Extract the (x, y) coordinate from the center of the cell holding the provided text.  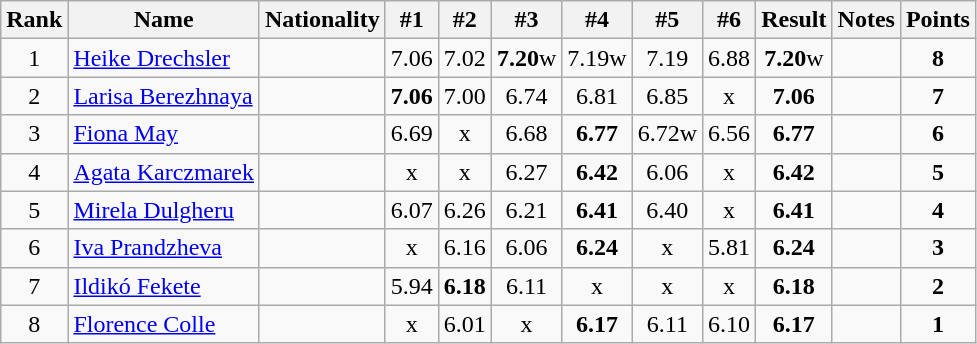
6.21 (526, 210)
Larisa Berezhnaya (164, 96)
Iva Prandzheva (164, 248)
6.81 (597, 96)
#1 (412, 20)
#6 (730, 20)
Agata Karczmarek (164, 172)
6.01 (464, 324)
6.56 (730, 134)
7.02 (464, 58)
Mirela Dulgheru (164, 210)
#3 (526, 20)
#2 (464, 20)
Name (164, 20)
#5 (667, 20)
6.85 (667, 96)
5.81 (730, 248)
6.88 (730, 58)
6.07 (412, 210)
6.74 (526, 96)
6.16 (464, 248)
Points (938, 20)
Rank (34, 20)
Notes (866, 20)
6.27 (526, 172)
7.19 (667, 58)
Result (794, 20)
6.26 (464, 210)
Ildikó Fekete (164, 286)
6.69 (412, 134)
6.72w (667, 134)
7.19w (597, 58)
6.68 (526, 134)
7.00 (464, 96)
Nationality (322, 20)
Florence Colle (164, 324)
Heike Drechsler (164, 58)
5.94 (412, 286)
Fiona May (164, 134)
6.10 (730, 324)
6.40 (667, 210)
#4 (597, 20)
